Search for the cell housing the specified text and yield its [X, Y] center coordinate. 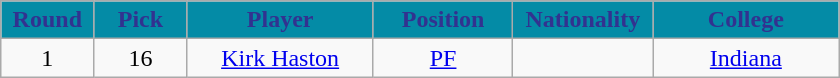
PF [443, 58]
Player [280, 20]
Kirk Haston [280, 58]
Round [48, 20]
College [746, 20]
1 [48, 58]
16 [140, 58]
Nationality [583, 20]
Indiana [746, 58]
Pick [140, 20]
Position [443, 20]
